Find where the given text appears and provide that cell's center as [X, Y] coordinate. 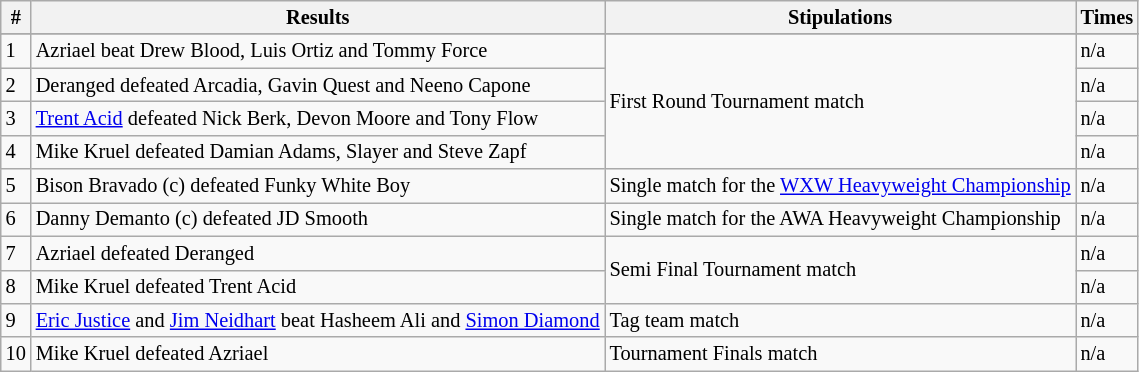
7 [16, 253]
Bison Bravado (c) defeated Funky White Boy [318, 186]
8 [16, 287]
Trent Acid defeated Nick Berk, Devon Moore and Tony Flow [318, 118]
Mike Kruel defeated Azriael [318, 354]
Danny Demanto (c) defeated JD Smooth [318, 219]
Mike Kruel defeated Damian Adams, Slayer and Steve Zapf [318, 152]
Eric Justice and Jim Neidhart beat Hasheem Ali and Simon Diamond [318, 320]
First Round Tournament match [840, 102]
Times [1108, 17]
Deranged defeated Arcadia, Gavin Quest and Neeno Capone [318, 85]
Single match for the WXW Heavyweight Championship [840, 186]
5 [16, 186]
1 [16, 51]
2 [16, 85]
Azriael beat Drew Blood, Luis Ortiz and Tommy Force [318, 51]
Tag team match [840, 320]
10 [16, 354]
Stipulations [840, 17]
6 [16, 219]
9 [16, 320]
3 [16, 118]
Azriael defeated Deranged [318, 253]
Tournament Finals match [840, 354]
4 [16, 152]
Mike Kruel defeated Trent Acid [318, 287]
# [16, 17]
Semi Final Tournament match [840, 270]
Single match for the AWA Heavyweight Championship [840, 219]
Results [318, 17]
